Locate the cell with the specified text and output its (X, Y) center coordinate. 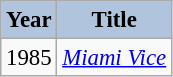
1985 (29, 58)
Miami Vice (114, 58)
Title (114, 20)
Year (29, 20)
